From the cell containing the given text, extract its center point as [x, y] coordinate. 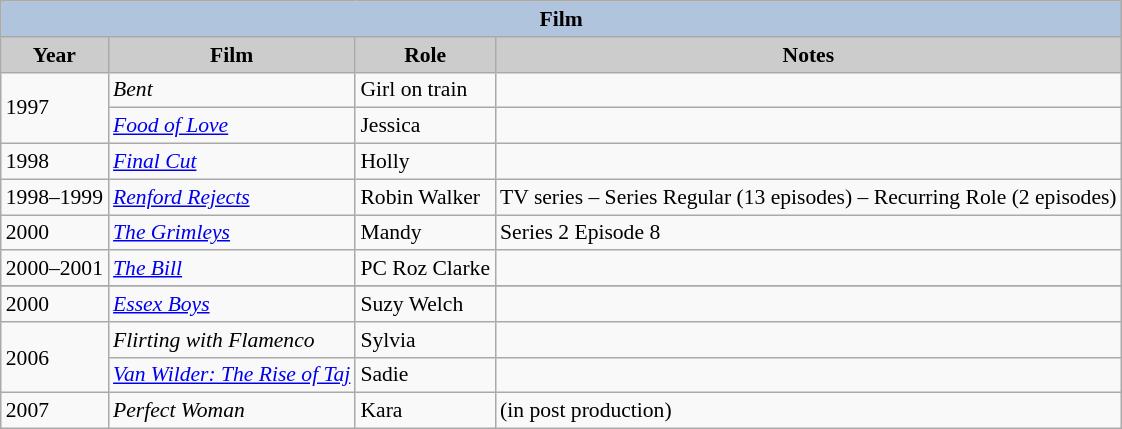
Essex Boys [232, 304]
Notes [808, 55]
Sylvia [425, 340]
Kara [425, 411]
(in post production) [808, 411]
Sadie [425, 375]
Year [54, 55]
1998–1999 [54, 197]
Role [425, 55]
Food of Love [232, 126]
1997 [54, 108]
Final Cut [232, 162]
Girl on train [425, 90]
Bent [232, 90]
Suzy Welch [425, 304]
Mandy [425, 233]
Holly [425, 162]
The Bill [232, 269]
Renford Rejects [232, 197]
Jessica [425, 126]
PC Roz Clarke [425, 269]
1998 [54, 162]
TV series – Series Regular (13 episodes) – Recurring Role (2 episodes) [808, 197]
The Grimleys [232, 233]
2000–2001 [54, 269]
Flirting with Flamenco [232, 340]
Van Wilder: The Rise of Taj [232, 375]
Perfect Woman [232, 411]
2007 [54, 411]
2006 [54, 358]
Robin Walker [425, 197]
Series 2 Episode 8 [808, 233]
